Capture the cell that displays the provided text and extract its [X, Y] central coordinate. 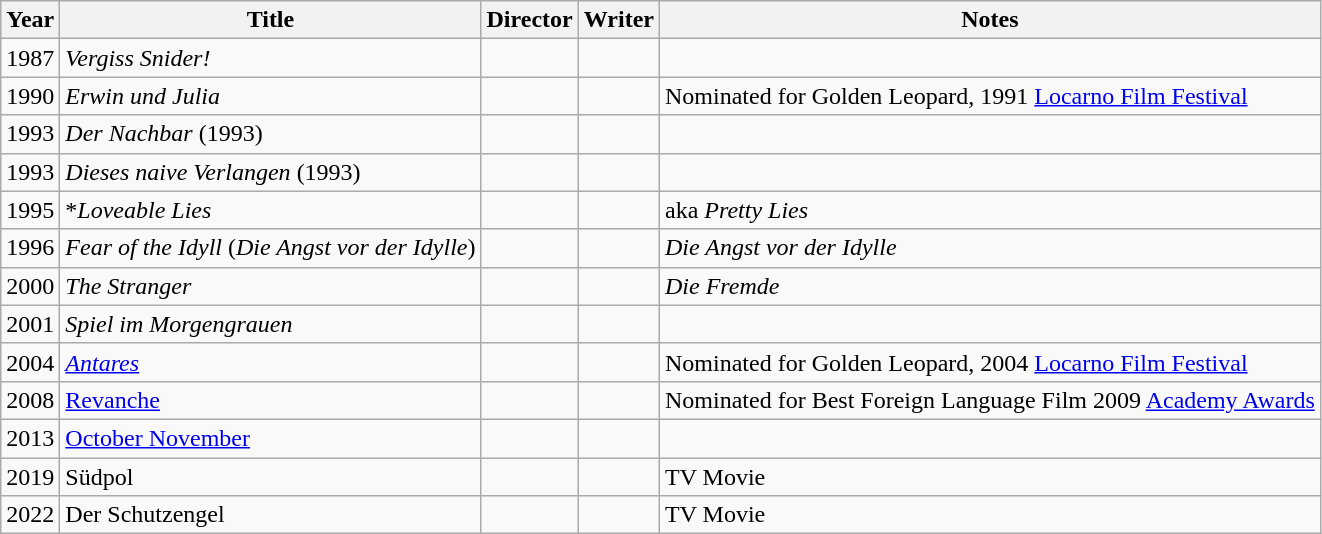
The Stranger [270, 286]
2008 [30, 400]
Antares [270, 362]
Nominated for Golden Leopard, 1991 Locarno Film Festival [990, 96]
Spiel im Morgengrauen [270, 324]
2001 [30, 324]
2000 [30, 286]
Der Schutzengel [270, 515]
2022 [30, 515]
Writer [618, 20]
Vergiss Snider! [270, 58]
Nominated for Golden Leopard, 2004 Locarno Film Festival [990, 362]
Dieses naive Verlangen (1993) [270, 172]
aka Pretty Lies [990, 210]
Erwin und Julia [270, 96]
Fear of the Idyll (Die Angst vor der Idylle) [270, 248]
Revanche [270, 400]
Die Fremde [990, 286]
Der Nachbar (1993) [270, 134]
2004 [30, 362]
1987 [30, 58]
2013 [30, 438]
October November [270, 438]
Director [530, 20]
1990 [30, 96]
Südpol [270, 477]
Notes [990, 20]
Die Angst vor der Idylle [990, 248]
2019 [30, 477]
*Loveable Lies [270, 210]
Title [270, 20]
1996 [30, 248]
Nominated for Best Foreign Language Film 2009 Academy Awards [990, 400]
Year [30, 20]
1995 [30, 210]
